Find where the given text appears and provide that cell's center as (X, Y) coordinate. 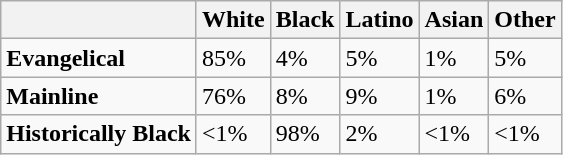
Historically Black (99, 134)
Asian (454, 20)
Evangelical (99, 58)
76% (233, 96)
6% (525, 96)
2% (380, 134)
Black (305, 20)
8% (305, 96)
Latino (380, 20)
4% (305, 58)
9% (380, 96)
Other (525, 20)
85% (233, 58)
98% (305, 134)
White (233, 20)
Mainline (99, 96)
